Detect which cell encompasses the target text, then output its [X, Y] center coordinate. 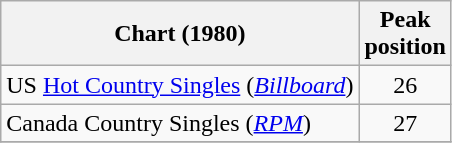
26 [405, 85]
Canada Country Singles (RPM) [180, 123]
27 [405, 123]
US Hot Country Singles (Billboard) [180, 85]
Chart (1980) [180, 34]
Peakposition [405, 34]
